Extract the [x, y] coordinate from the center of the cell holding the provided text.  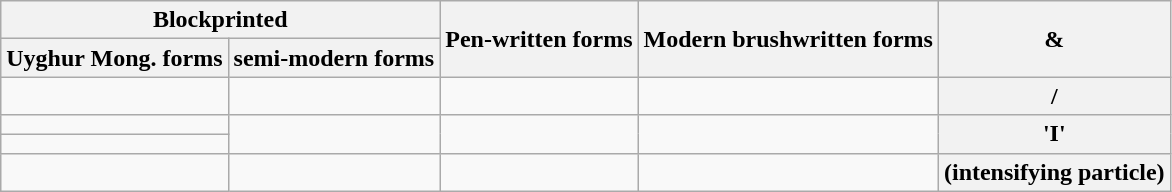
semi-modern forms [334, 58]
/ [1054, 96]
Modern brushwritten forms [788, 39]
Blockprinted [220, 20]
Uyghur Mong. forms [114, 58]
(intensifying particle) [1054, 172]
Pen-written forms [539, 39]
& [1054, 39]
'I' [1054, 134]
